Detect which cell encompasses the target text, then output its (X, Y) center coordinate. 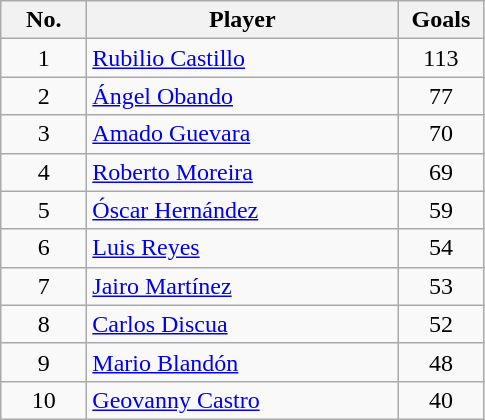
59 (441, 210)
9 (44, 362)
54 (441, 248)
Rubilio Castillo (242, 58)
4 (44, 172)
6 (44, 248)
7 (44, 286)
52 (441, 324)
77 (441, 96)
2 (44, 96)
8 (44, 324)
Jairo Martínez (242, 286)
5 (44, 210)
Amado Guevara (242, 134)
Geovanny Castro (242, 400)
Goals (441, 20)
70 (441, 134)
48 (441, 362)
53 (441, 286)
3 (44, 134)
Ángel Obando (242, 96)
1 (44, 58)
Óscar Hernández (242, 210)
113 (441, 58)
Luis Reyes (242, 248)
69 (441, 172)
No. (44, 20)
Carlos Discua (242, 324)
10 (44, 400)
Roberto Moreira (242, 172)
Mario Blandón (242, 362)
Player (242, 20)
40 (441, 400)
